Determine the [X, Y] coordinate at the center of the cell enclosing the given text.  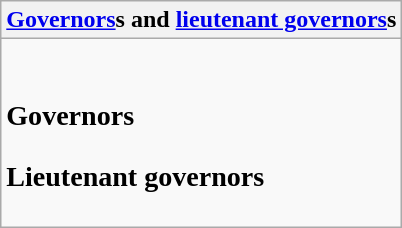
GovernorsLieutenant governors [202, 133]
Governorss and lieutenant governorss [202, 20]
